Provide the (X, Y) coordinate of the cell's center where the given text is located.  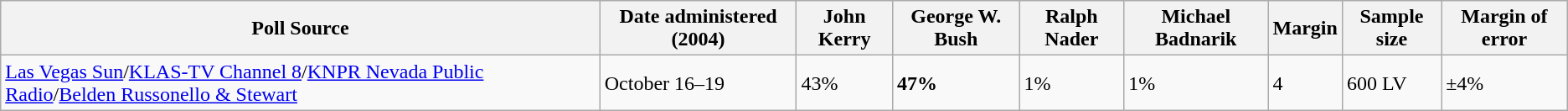
October 16–19 (699, 82)
±4% (1504, 82)
Ralph Nader (1072, 29)
John Kerry (844, 29)
Las Vegas Sun/KLAS-TV Channel 8/KNPR Nevada Public Radio/Belden Russonello & Stewart (300, 82)
Margin of error (1504, 29)
Margin (1305, 29)
4 (1305, 82)
Michael Badnarik (1196, 29)
Sample size (1391, 29)
43% (844, 82)
Poll Source (300, 29)
Date administered (2004) (699, 29)
George W. Bush (956, 29)
47% (956, 82)
600 LV (1391, 82)
